Pinpoint the cell where the given text exists, returning its [X, Y] midpoint coordinate. 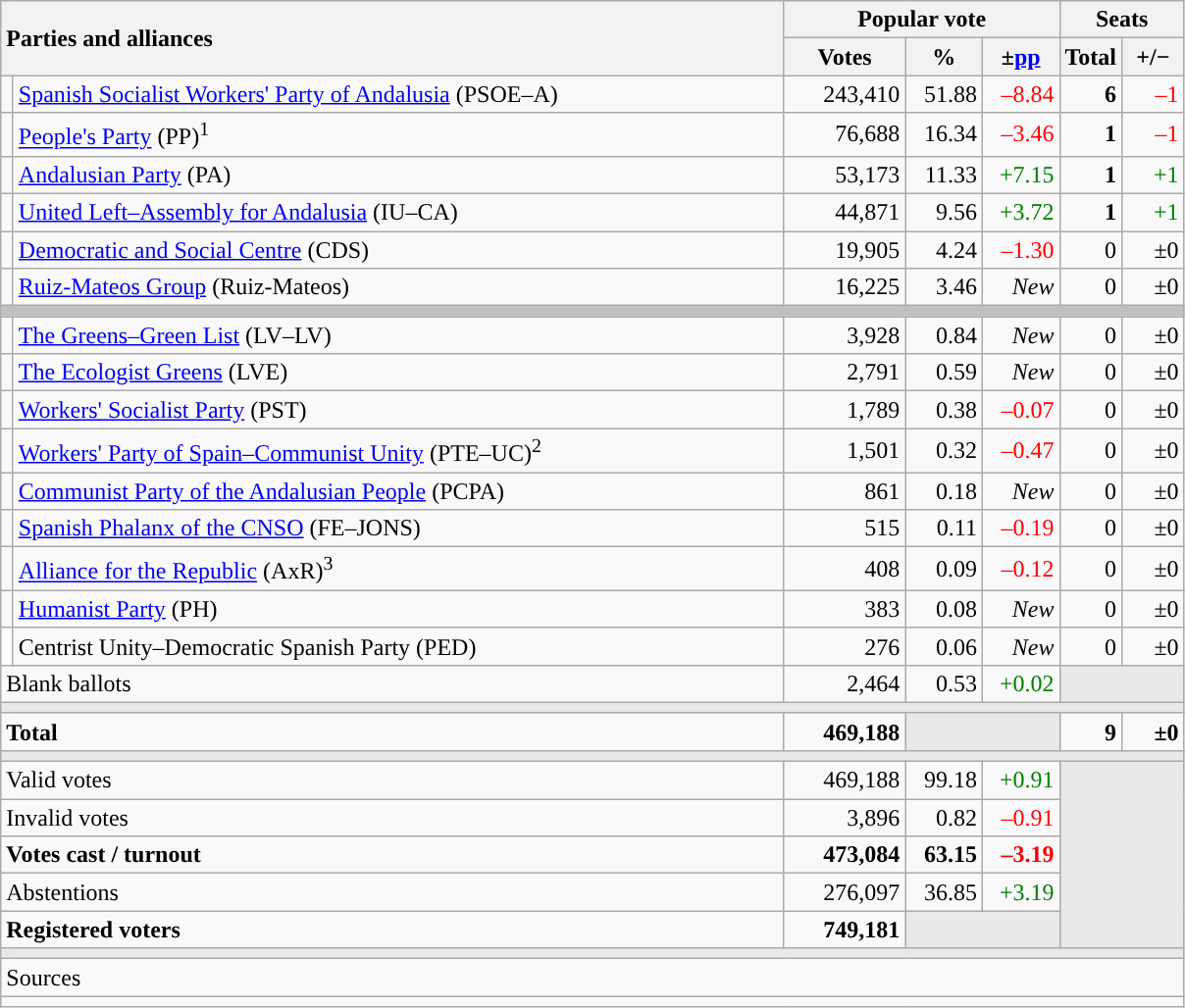
0.84 [944, 335]
Communist Party of the Andalusian People (PCPA) [398, 491]
1,501 [845, 451]
Workers' Party of Spain–Communist Unity (PTE–UC)2 [398, 451]
11.33 [944, 175]
0.06 [944, 646]
36.85 [944, 892]
–0.12 [1020, 569]
861 [845, 491]
408 [845, 569]
+3.19 [1020, 892]
–3.46 [1020, 135]
Votes [845, 57]
3,896 [845, 818]
–1.30 [1020, 250]
6 [1091, 94]
Sources [592, 978]
4.24 [944, 250]
+0.02 [1020, 683]
515 [845, 529]
–0.19 [1020, 529]
% [944, 57]
0.09 [944, 569]
–0.47 [1020, 451]
The Ecologist Greens (LVE) [398, 373]
1,789 [845, 410]
0.82 [944, 818]
9 [1091, 731]
United Left–Assembly for Andalusia (IU–CA) [398, 213]
0.18 [944, 491]
Abstentions [392, 892]
3,928 [845, 335]
51.88 [944, 94]
9.56 [944, 213]
Popular vote [922, 20]
–0.07 [1020, 410]
473,084 [845, 855]
+7.15 [1020, 175]
383 [845, 609]
0.59 [944, 373]
–3.19 [1020, 855]
+3.72 [1020, 213]
–0.91 [1020, 818]
+/− [1154, 57]
Spanish Phalanx of the CNSO (FE–JONS) [398, 529]
3.46 [944, 287]
243,410 [845, 94]
Votes cast / turnout [392, 855]
Ruiz-Mateos Group (Ruiz-Mateos) [398, 287]
44,871 [845, 213]
16.34 [944, 135]
63.15 [944, 855]
76,688 [845, 135]
2,791 [845, 373]
+0.91 [1020, 781]
Democratic and Social Centre (CDS) [398, 250]
Workers' Socialist Party (PST) [398, 410]
0.32 [944, 451]
The Greens–Green List (LV–LV) [398, 335]
99.18 [944, 781]
Invalid votes [392, 818]
Parties and alliances [392, 38]
Blank ballots [392, 683]
Alliance for the Republic (AxR)3 [398, 569]
0.08 [944, 609]
0.38 [944, 410]
16,225 [845, 287]
People's Party (PP)1 [398, 135]
Centrist Unity–Democratic Spanish Party (PED) [398, 646]
Seats [1122, 20]
19,905 [845, 250]
Andalusian Party (PA) [398, 175]
Spanish Socialist Workers' Party of Andalusia (PSOE–A) [398, 94]
276 [845, 646]
2,464 [845, 683]
Valid votes [392, 781]
0.11 [944, 529]
±pp [1020, 57]
749,181 [845, 930]
Registered voters [392, 930]
53,173 [845, 175]
276,097 [845, 892]
–8.84 [1020, 94]
Humanist Party (PH) [398, 609]
0.53 [944, 683]
